Output the (x, y) coordinate of the center of the cell containing the given text.  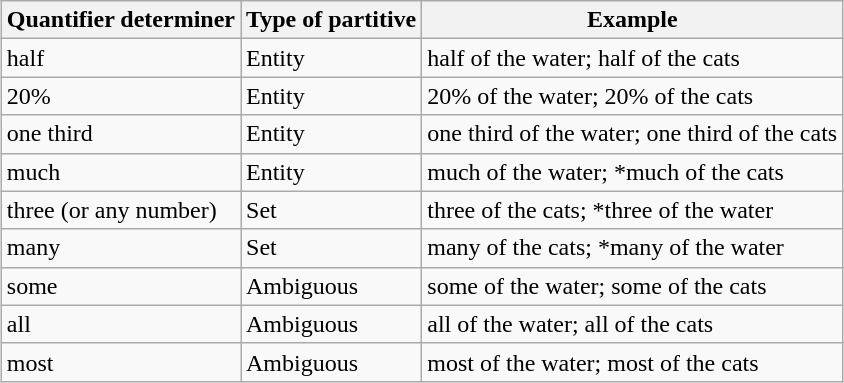
Quantifier determiner (120, 20)
much (120, 172)
one third (120, 134)
Type of partitive (330, 20)
most (120, 362)
much of the water; *much of the cats (632, 172)
20% of the water; 20% of the cats (632, 96)
one third of the water; one third of the cats (632, 134)
many (120, 248)
Example (632, 20)
some of the water; some of the cats (632, 286)
many of the cats; *many of the water (632, 248)
all (120, 324)
three (or any number) (120, 210)
some (120, 286)
all of the water; all of the cats (632, 324)
most of the water; most of the cats (632, 362)
three of the cats; *three of the water (632, 210)
half of the water; half of the cats (632, 58)
20% (120, 96)
half (120, 58)
